Determine the [X, Y] coordinate at the center of the cell enclosing the given text.  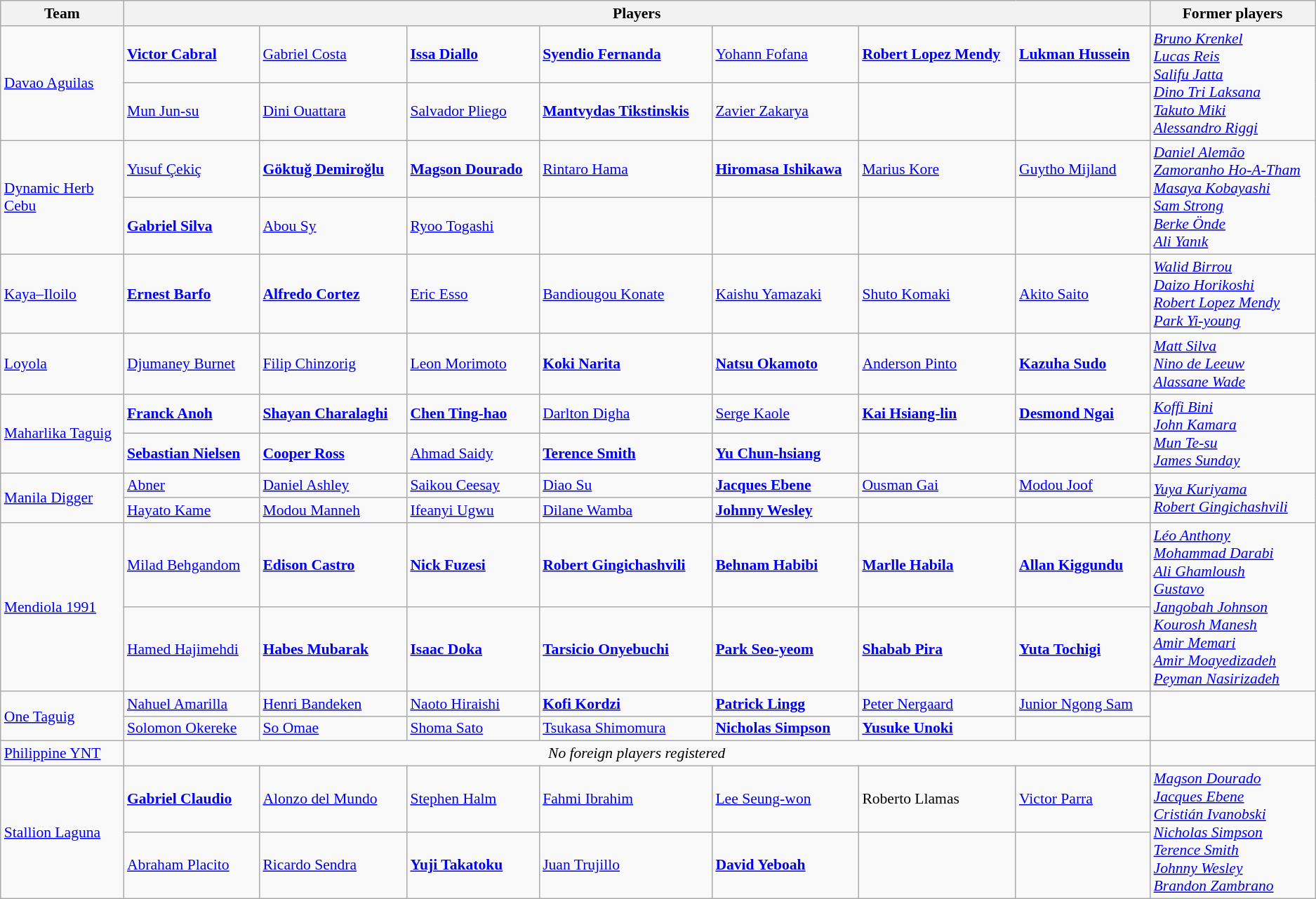
Kaya–Iloilo [62, 294]
Ricardo Sendra [333, 865]
Salvador Pliego [473, 112]
Kazuha Sudo [1083, 364]
Modou Joof [1083, 486]
Allan Kiggundu [1083, 565]
Hiromasa Ishikawa [785, 169]
Mendiola 1991 [62, 607]
Sebastian Nielsen [192, 453]
Junior Ngong Sam [1083, 704]
Solomon Okereke [192, 728]
Ernest Barfo [192, 294]
Koki Narita [625, 364]
Robert Gingichashvili [625, 565]
Dini Ouattara [333, 112]
Robert Lopez Mendy [937, 55]
Guytho Mijland [1083, 169]
Syendio Fernanda [625, 55]
Davao Aguilas [62, 83]
David Yeboah [785, 865]
Park Seo-yeom [785, 649]
Tsukasa Shimomura [625, 728]
Yuya Kuriyama Robert Gingichashvili [1232, 498]
Djumaney Burnet [192, 364]
Rintaro Hama [625, 169]
Philippine YNT [62, 754]
Yusuke Unoki [937, 728]
Yu Chun-hsiang [785, 453]
Serge Kaole [785, 414]
Diao Su [625, 486]
Terence Smith [625, 453]
Ryoo Togashi [473, 226]
Franck Anoh [192, 414]
Manila Digger [62, 498]
Darlton Digha [625, 414]
Nahuel Amarilla [192, 704]
Hayato Kame [192, 511]
Göktuğ Demiroğlu [333, 169]
Abraham Placito [192, 865]
Jacques Ebene [785, 486]
Akito Saito [1083, 294]
Magson Dourado Jacques Ebene Cristián Ivanobski Nicholas Simpson Terence Smith Johnny Wesley Brandon Zambrano [1232, 832]
Matt Silva Nino de Leeuw Alassane Wade [1232, 364]
Kofi Kordzi [625, 704]
Behnam Habibi [785, 565]
Johnny Wesley [785, 511]
Victor Cabral [192, 55]
Patrick Lingg [785, 704]
Filip Chinzorig [333, 364]
Marius Kore [937, 169]
Mun Jun-su [192, 112]
So Omae [333, 728]
Saikou Ceesay [473, 486]
Milad Behgandom [192, 565]
Team [62, 13]
Alfredo Cortez [333, 294]
Chen Ting-hao [473, 414]
Magson Dourado [473, 169]
Naoto Hiraishi [473, 704]
Habes Mubarak [333, 649]
Kaishu Yamazaki [785, 294]
Koffi Bini John Kamara Mun Te-su James Sunday [1232, 434]
Alonzo del Mundo [333, 799]
Nick Fuzesi [473, 565]
Gabriel Claudio [192, 799]
Stephen Halm [473, 799]
Cooper Ross [333, 453]
Gabriel Costa [333, 55]
Shoma Sato [473, 728]
Shabab Pira [937, 649]
Juan Trujillo [625, 865]
Walid Birrou Daizo Horikoshi Robert Lopez Mendy Park Yi-young [1232, 294]
Lee Seung-won [785, 799]
Anderson Pinto [937, 364]
Yuji Takatoku [473, 865]
Mantvydas Tikstinskis [625, 112]
Bruno Krenkel Lucas Reis Salifu Jatta Dino Tri Laksana Takuto Miki Alessandro Riggi [1232, 83]
Loyola [62, 364]
Stallion Laguna [62, 832]
Zavier Zakarya [785, 112]
Daniel Ashley [333, 486]
Ifeanyi Ugwu [473, 511]
Shuto Komaki [937, 294]
Shayan Charalaghi [333, 414]
Dynamic Herb Cebu [62, 198]
Desmond Ngai [1083, 414]
Fahmi Ibrahim [625, 799]
Gabriel Silva [192, 226]
Kai Hsiang-lin [937, 414]
Eric Esso [473, 294]
Yusuf Çekiç [192, 169]
Marlle Habila [937, 565]
Former players [1232, 13]
Yohann Fofana [785, 55]
Léo Anthony Mohammad Darabi Ali Ghamloush Gustavo Jangobah Johnson Kourosh Manesh Amir Memari Amir Moayedizadeh Peyman Nasirizadeh [1232, 607]
Modou Manneh [333, 511]
Abner [192, 486]
Players [637, 13]
Natsu Okamoto [785, 364]
Issa Diallo [473, 55]
Roberto Llamas [937, 799]
Edison Castro [333, 565]
Bandiougou Konate [625, 294]
No foreign players registered [637, 754]
Ahmad Saidy [473, 453]
Isaac Doka [473, 649]
Henri Bandeken [333, 704]
Lukman Hussein [1083, 55]
Abou Sy [333, 226]
Daniel Alemão Zamoranho Ho-A-Tham Masaya Kobayashi Sam Strong Berke Önde Ali Yanık [1232, 198]
One Taguig [62, 716]
Nicholas Simpson [785, 728]
Tarsicio Onyebuchi [625, 649]
Hamed Hajimehdi [192, 649]
Yuta Tochigi [1083, 649]
Maharlika Taguig [62, 434]
Victor Parra [1083, 799]
Dilane Wamba [625, 511]
Peter Nergaard [937, 704]
Ousman Gai [937, 486]
Leon Morimoto [473, 364]
